From the cell containing the given text, extract its center point as [x, y] coordinate. 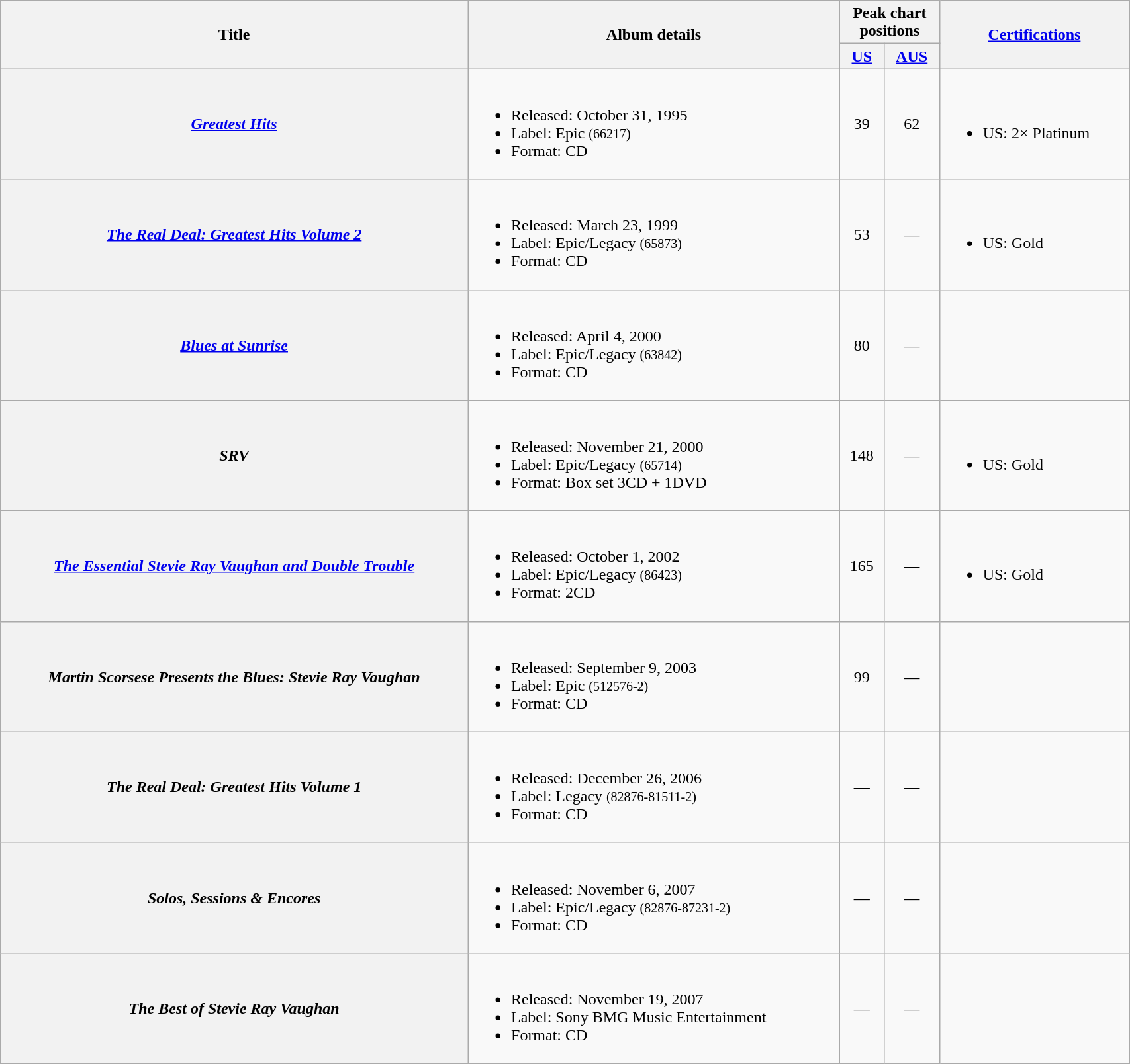
The Real Deal: Greatest Hits Volume 2 [234, 234]
Greatest Hits [234, 124]
Released: March 23, 1999Label: Epic/Legacy (65873)Format: CD [653, 234]
80 [862, 345]
SRV [234, 455]
Blues at Sunrise [234, 345]
Released: November 21, 2000Label: Epic/Legacy (65714)Format: Box set 3CD + 1DVD [653, 455]
99 [862, 676]
148 [862, 455]
US [862, 56]
Released: November 19, 2007Label: Sony BMG Music EntertainmentFormat: CD [653, 1008]
Released: December 26, 2006Label: Legacy (82876-81511-2)Format: CD [653, 787]
The Real Deal: Greatest Hits Volume 1 [234, 787]
165 [862, 566]
The Best of Stevie Ray Vaughan [234, 1008]
53 [862, 234]
Released: October 31, 1995Label: Epic (66217)Format: CD [653, 124]
Certifications [1034, 34]
Released: October 1, 2002Label: Epic/Legacy (86423)Format: 2CD [653, 566]
Martin Scorsese Presents the Blues: Stevie Ray Vaughan [234, 676]
Peak chartpositions [890, 22]
Released: April 4, 2000Label: Epic/Legacy (63842)Format: CD [653, 345]
US: 2× Platinum [1034, 124]
39 [862, 124]
AUS [912, 56]
Released: November 6, 2007Label: Epic/Legacy (82876-87231-2)Format: CD [653, 897]
The Essential Stevie Ray Vaughan and Double Trouble [234, 566]
62 [912, 124]
Released: September 9, 2003Label: Epic (512576-2)Format: CD [653, 676]
Title [234, 34]
Album details [653, 34]
Solos, Sessions & Encores [234, 897]
